Detect which cell encompasses the target text, then output its [X, Y] center coordinate. 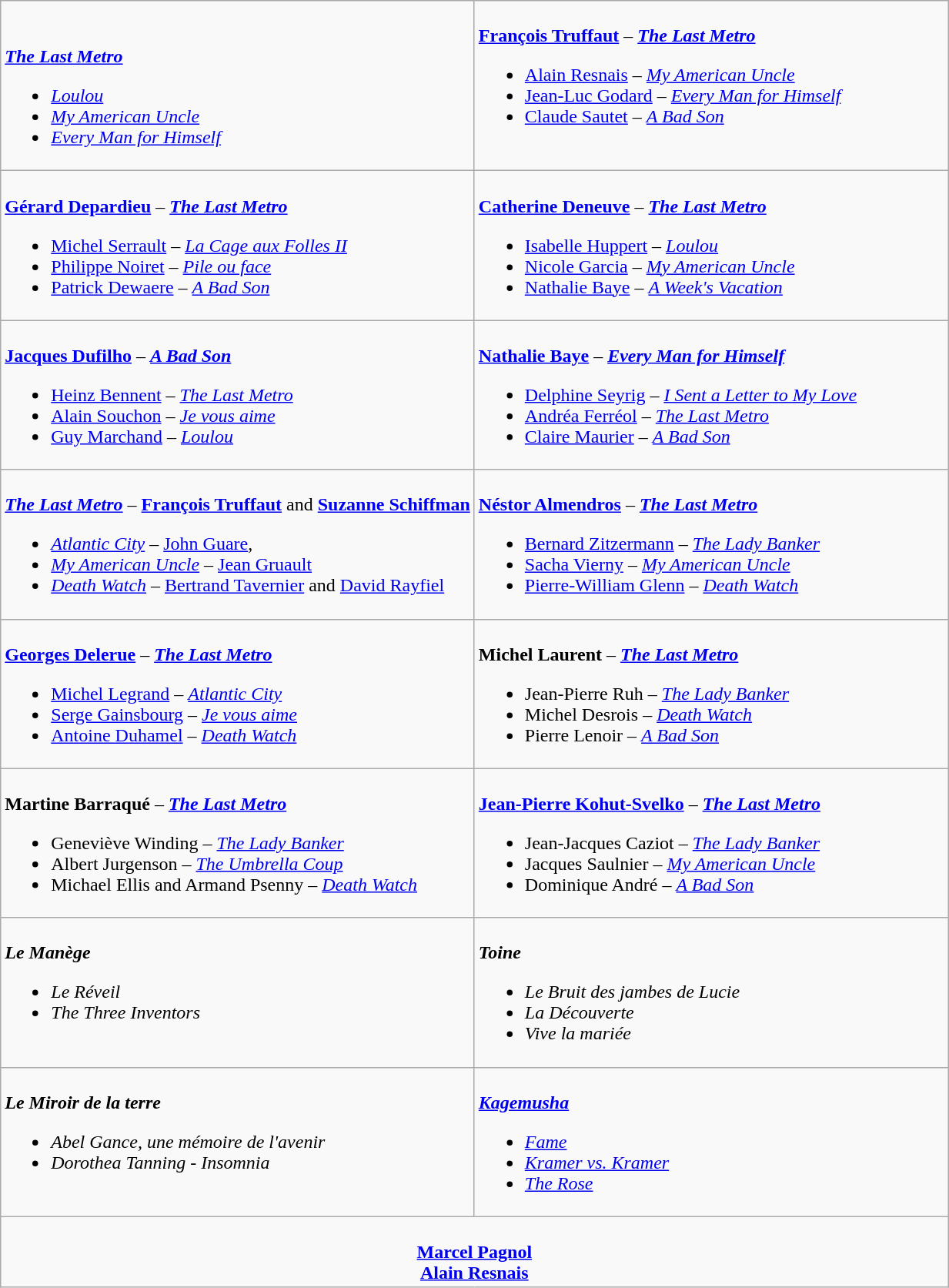
Georges Delerue – The Last MetroMichel Legrand – Atlantic CitySerge Gainsbourg – Je vous aimeAntoine Duhamel – Death Watch [238, 694]
Marcel Pagnol Alain Resnais [474, 1252]
Nathalie Baye – Every Man for HimselfDelphine Seyrig – I Sent a Letter to My LoveAndréa Ferréol – The Last MetroClaire Maurier – A Bad Son [711, 395]
Jacques Dufilho – A Bad SonHeinz Bennent – The Last MetroAlain Souchon – Je vous aimeGuy Marchand – Loulou [238, 395]
Gérard Depardieu – The Last MetroMichel Serrault – La Cage aux Folles IIPhilippe Noiret – Pile ou facePatrick Dewaere – A Bad Son [238, 246]
ToineLe Bruit des jambes de LucieLa DécouverteVive la mariée [711, 992]
Martine Barraqué – The Last MetroGeneviève Winding – The Lady BankerAlbert Jurgenson – The Umbrella CoupMichael Ellis and Armand Psenny – Death Watch [238, 843]
Le Miroir de la terreAbel Gance, une mémoire de l'avenirDorothea Tanning - Insomnia [238, 1142]
Le ManègeLe RéveilThe Three Inventors [238, 992]
The Last MetroLoulouMy American UncleEvery Man for Himself [238, 86]
KagemushaFameKramer vs. KramerThe Rose [711, 1142]
Jean-Pierre Kohut-Svelko – The Last MetroJean-Jacques Caziot – The Lady BankerJacques Saulnier – My American UncleDominique André – A Bad Son [711, 843]
François Truffaut – The Last MetroAlain Resnais – My American UncleJean-Luc Godard – Every Man for HimselfClaude Sautet – A Bad Son [711, 86]
Michel Laurent – The Last MetroJean-Pierre Ruh – The Lady BankerMichel Desrois – Death WatchPierre Lenoir – A Bad Son [711, 694]
Catherine Deneuve – The Last MetroIsabelle Huppert – LoulouNicole Garcia – My American UncleNathalie Baye – A Week's Vacation [711, 246]
Néstor Almendros – The Last MetroBernard Zitzermann – The Lady BankerSacha Vierny – My American UnclePierre-William Glenn – Death Watch [711, 544]
